Search for the cell housing the specified text and yield its [X, Y] center coordinate. 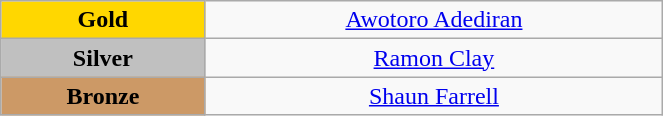
Shaun Farrell [434, 96]
Awotoro Adediran [434, 20]
Ramon Clay [434, 58]
Bronze [103, 96]
Silver [103, 58]
Gold [103, 20]
